Return (X, Y) of the center of cell containing provided text 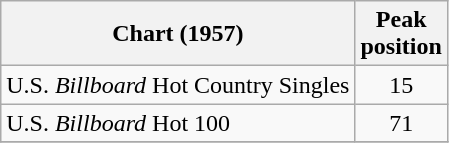
U.S. Billboard Hot Country Singles (178, 85)
Peakposition (401, 34)
U.S. Billboard Hot 100 (178, 123)
71 (401, 123)
Chart (1957) (178, 34)
15 (401, 85)
